Detect which cell encompasses the target text, then output its (X, Y) center coordinate. 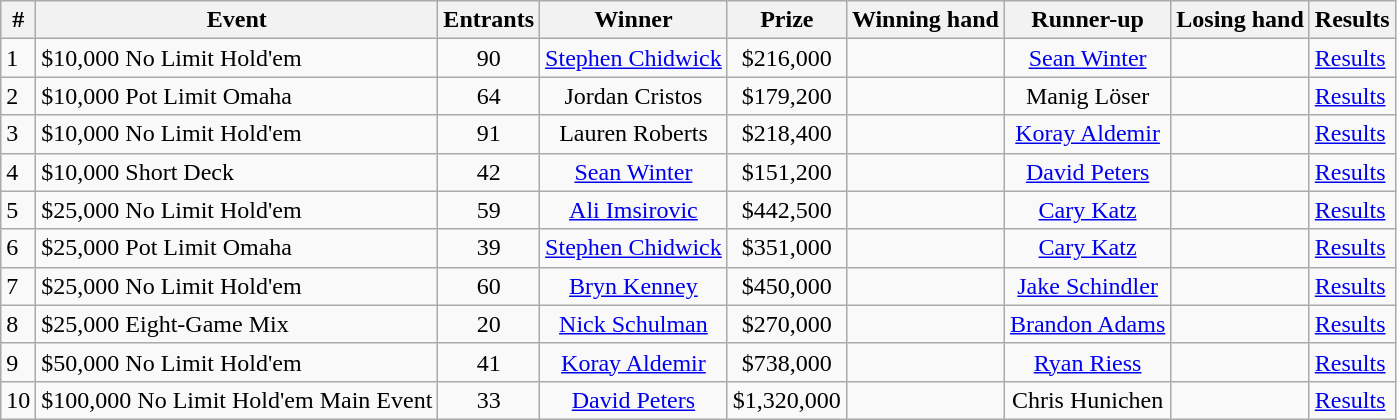
6 (18, 248)
Jake Schindler (1087, 286)
91 (489, 134)
$218,400 (786, 134)
$216,000 (786, 58)
9 (18, 362)
$25,000 Pot Limit Omaha (237, 248)
Prize (786, 20)
$270,000 (786, 324)
Winning hand (925, 20)
$10,000 Pot Limit Omaha (237, 96)
39 (489, 248)
20 (489, 324)
Lauren Roberts (634, 134)
Entrants (489, 20)
$10,000 Short Deck (237, 172)
Ryan Riess (1087, 362)
$450,000 (786, 286)
5 (18, 210)
$50,000 No Limit Hold'em (237, 362)
90 (489, 58)
42 (489, 172)
$442,500 (786, 210)
1 (18, 58)
$738,000 (786, 362)
$351,000 (786, 248)
$179,200 (786, 96)
41 (489, 362)
3 (18, 134)
Chris Hunichen (1087, 400)
$25,000 Eight-Game Mix (237, 324)
59 (489, 210)
2 (18, 96)
Losing hand (1240, 20)
Brandon Adams (1087, 324)
Jordan Cristos (634, 96)
7 (18, 286)
60 (489, 286)
Nick Schulman (634, 324)
4 (18, 172)
64 (489, 96)
Ali Imsirovic (634, 210)
10 (18, 400)
$1,320,000 (786, 400)
33 (489, 400)
$100,000 No Limit Hold'em Main Event (237, 400)
Winner (634, 20)
Bryn Kenney (634, 286)
8 (18, 324)
Manig Löser (1087, 96)
# (18, 20)
$151,200 (786, 172)
Runner-up (1087, 20)
Event (237, 20)
